Provide the (x, y) coordinate of the cell's center where the given text is located.  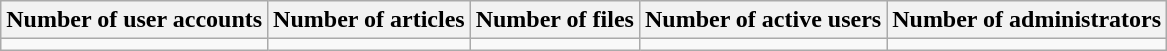
Number of files (554, 20)
Number of active users (762, 20)
Number of articles (370, 20)
Number of user accounts (134, 20)
Number of administrators (1027, 20)
